Identify which cell holds the provided text, then report its [X, Y] central coordinate. 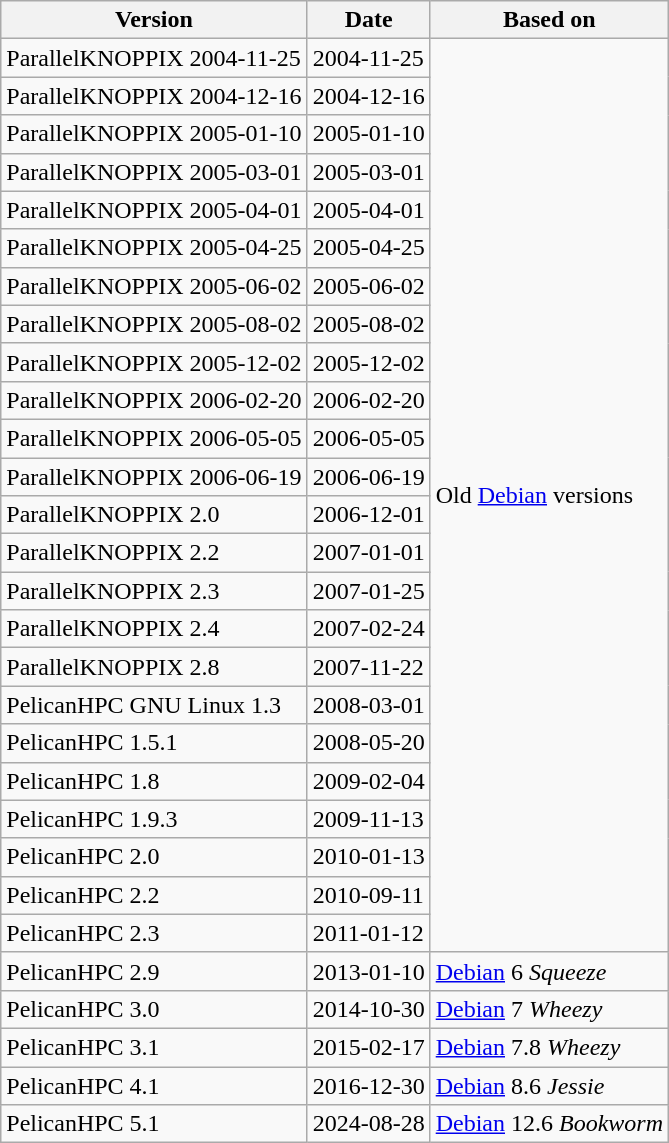
PelicanHPC 2.3 [154, 933]
ParallelKNOPPIX 2005-01-10 [154, 134]
Debian 7 Wheezy [549, 1009]
2013-01-10 [368, 971]
2024-08-28 [368, 1124]
2011-01-12 [368, 933]
PelicanHPC 3.0 [154, 1009]
2010-01-13 [368, 857]
2004-11-25 [368, 58]
2005-06-02 [368, 286]
PelicanHPC 3.1 [154, 1047]
2005-03-01 [368, 172]
ParallelKNOPPIX 2.4 [154, 629]
PelicanHPC 1.8 [154, 781]
PelicanHPC 1.9.3 [154, 819]
PelicanHPC 1.5.1 [154, 743]
ParallelKNOPPIX 2004-11-25 [154, 58]
ParallelKNOPPIX 2005-12-02 [154, 362]
2005-04-01 [368, 210]
2009-02-04 [368, 781]
2014-10-30 [368, 1009]
2006-06-19 [368, 477]
2009-11-13 [368, 819]
2016-12-30 [368, 1085]
ParallelKNOPPIX 2006-05-05 [154, 438]
2005-04-25 [368, 248]
ParallelKNOPPIX 2.3 [154, 591]
ParallelKNOPPIX 2005-04-25 [154, 248]
PelicanHPC 2.9 [154, 971]
ParallelKNOPPIX 2005-08-02 [154, 324]
2007-01-01 [368, 553]
2010-09-11 [368, 895]
PelicanHPC 5.1 [154, 1124]
2007-11-22 [368, 667]
Debian 6 Squeeze [549, 971]
2015-02-17 [368, 1047]
Debian 7.8 Wheezy [549, 1047]
Based on [549, 20]
2008-03-01 [368, 705]
ParallelKNOPPIX 2.0 [154, 515]
2005-08-02 [368, 324]
2005-12-02 [368, 362]
2008-05-20 [368, 743]
ParallelKNOPPIX 2005-03-01 [154, 172]
PelicanHPC 2.2 [154, 895]
2006-02-20 [368, 400]
ParallelKNOPPIX 2006-02-20 [154, 400]
2006-05-05 [368, 438]
Debian 12.6 Bookworm [549, 1124]
PelicanHPC 4.1 [154, 1085]
PelicanHPC GNU Linux 1.3 [154, 705]
2005-01-10 [368, 134]
ParallelKNOPPIX 2005-04-01 [154, 210]
ParallelKNOPPIX 2.2 [154, 553]
ParallelKNOPPIX 2006-06-19 [154, 477]
2007-02-24 [368, 629]
Date [368, 20]
ParallelKNOPPIX 2005-06-02 [154, 286]
PelicanHPC 2.0 [154, 857]
2006-12-01 [368, 515]
Debian 8.6 Jessie [549, 1085]
Old Debian versions [549, 496]
ParallelKNOPPIX 2004-12-16 [154, 96]
2004-12-16 [368, 96]
2007-01-25 [368, 591]
ParallelKNOPPIX 2.8 [154, 667]
Version [154, 20]
